Scan for the cell matching the given text and deliver its [X, Y] coordinate at center. 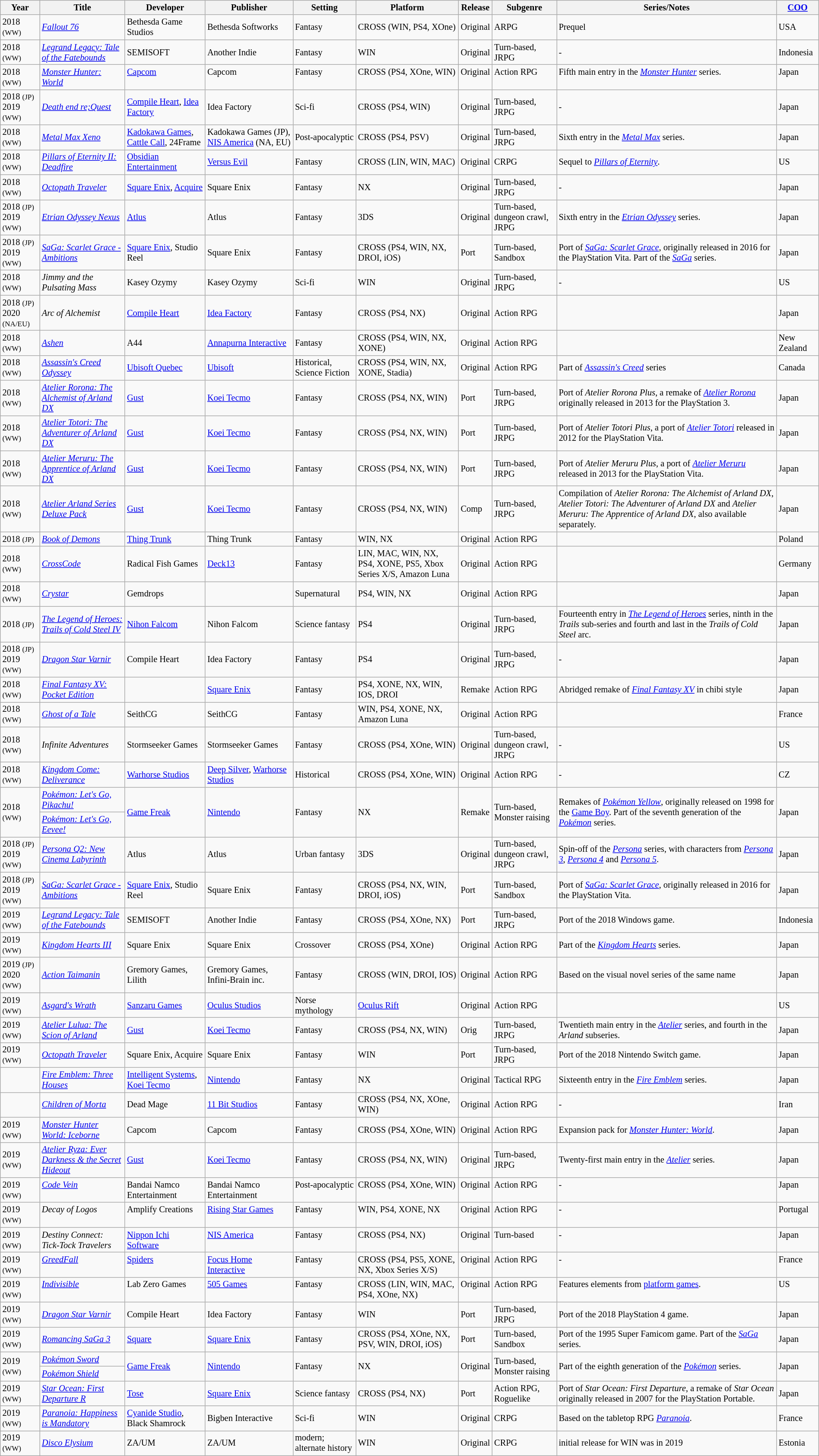
Infinite Adventures [82, 745]
Atelier Lulua: The Scion of Arland [82, 1030]
CROSS (PS4, WIN) [407, 107]
Sequel to Pillars of Eternity. [667, 162]
WIN, NX [407, 539]
Oculus Rift [407, 1005]
Year [20, 7]
Ubisoft Quebec [165, 368]
Kadokawa Games, Cattle Call, 24Frame [165, 137]
Action RPG, Roguelike [524, 1393]
Atelier Totori: The Adventurer of Arland DX [82, 433]
Sixth entry in the Metal Max series. [667, 137]
Arc of Alchemist [82, 313]
Kadokawa Games (JP), NIS America (NA, EU) [249, 137]
Persona Q2: New Cinema Labyrinth [82, 854]
Amplify Creations [165, 1215]
Oculus Studios [249, 1005]
Nippon Ichi Software [165, 1240]
Death end re;Quest [82, 107]
Versus Evil [249, 162]
11 Bit Studios [249, 1105]
Iran [798, 1105]
Sanzaru Games [165, 1005]
Obsidian Entertainment [165, 162]
Kingdom Come: Deliverance [82, 774]
Fire Emblem: Three Houses [82, 1080]
2019 (JP)2020 (WW) [20, 975]
CROSS (PS4, PS5, XONE, NX, Xbox Series X/S) [407, 1265]
Port of the 2018 PlayStation 4 game. [667, 1315]
Part of the eighth generation of the Pokémon series. [667, 1367]
Fallout 76 [82, 27]
Germany [798, 564]
Pillars of Eternity II: Deadfire [82, 162]
Port of Atelier Rorona Plus, a remake of Atelier Rorona originally released in 2013 for the PlayStation 3. [667, 398]
Warhorse Studios [165, 774]
Canada [798, 368]
Intelligent Systems, Koei Tecmo [165, 1080]
PS4, XONE, NX, WIN, IOS, DROI [407, 689]
NIS America [249, 1240]
The Legend of Heroes: Trails of Cold Steel IV [82, 624]
Port of the 1995 Super Famicom game. Part of the SaGa series. [667, 1339]
2018 (JP)2020 (NA/EU) [20, 313]
Subgenre [524, 7]
CROSS (LIN, WIN, MAC, PS4, XOne, NX) [407, 1290]
Annapurna Interactive [249, 343]
Pokémon: Let's Go, Pikachu! [82, 800]
CROSS (PS4, XOne, NX) [407, 920]
Abridged remake of Final Fantasy XV in chibi style [667, 689]
CROSS (PS4, XOne, NX, PSV, WIN, DROI, iOS) [407, 1339]
Ghost of a Tale [82, 714]
Gremory Games, Infini-Brain inc. [249, 975]
Atelier Meruru: The Apprentice of Arland DX [82, 468]
Historical [324, 774]
Expansion pack for Monster Hunter: World. [667, 1130]
CZ [798, 774]
Code Vein [82, 1190]
Twentieth main entry in the Atelier series, and fourth in the Arland subseries. [667, 1030]
Fourteenth entry in The Legend of Heroes series, ninth in the Trails sub-series and fourth and last in the Trails of Cold Steel arc. [667, 624]
Atelier Ryza: Ever Darkness & the Secret Hideout [82, 1160]
Crystar [82, 594]
LIN, MAC, WIN, NX, PS4, XONE, PS5, Xbox Series X/S, Amazon Luna [407, 564]
GreedFall [82, 1265]
Pokémon Sword [82, 1359]
Fifth main entry in the Monster Hunter series. [667, 77]
Prequel [667, 27]
Rising Star Games [249, 1215]
Disco Elysium [82, 1443]
Turn-based [524, 1240]
Port of the 2018 Nintendo Switch game. [667, 1055]
Features elements from platform games. [667, 1290]
Tose [165, 1393]
Tactical RPG [524, 1080]
Platform [407, 7]
WIN, PS4, XONE, NX [407, 1215]
Final Fantasy XV: Pocket Edition [82, 689]
CROSS (WIN, PS4, XOne) [407, 27]
Poland [798, 539]
Port of SaGa: Scarlet Grace, originally released in 2016 for the PlayStation Vita. Part of the SaGa series. [667, 252]
Kingdom Hearts III [82, 945]
Series/Notes [667, 7]
Estonia [798, 1443]
Crossover [324, 945]
Indivisible [82, 1290]
CROSS (PS4, PSV) [407, 137]
CrossCode [82, 564]
Based on the tabletop RPG Paranoia. [667, 1418]
Comp [476, 509]
Supernatural [324, 594]
Sixteenth entry in the Fire Emblem series. [667, 1080]
Book of Demons [82, 539]
ARPG [524, 27]
Historical, Science Fiction [324, 368]
Ashen [82, 343]
Destiny Connect: Tick-Tock Travelers [82, 1240]
Focus Home Interactive [249, 1265]
Compile Heart, Idea Factory [165, 107]
Twenty-first main entry in the Atelier series. [667, 1160]
Pokémon Shield [82, 1374]
New Zealand [798, 343]
Assassin's Creed Odyssey [82, 368]
Gremory Games, Lilith [165, 975]
PS4, WIN, NX [407, 594]
Sixth entry in the Etrian Odyssey series. [667, 217]
Square [165, 1339]
CROSS (PS4, XOne) [407, 945]
Action Taimanin [82, 975]
Portugal [798, 1215]
Norse mythology [324, 1005]
Deck13 [249, 564]
WIN, PS4, XONE, NX, Amazon Luna [407, 714]
Etrian Odyssey Nexus [82, 217]
CROSS (LIN, WIN, MAC) [407, 162]
CROSS (WIN, DROI, IOS) [407, 975]
Atelier Rorona: The Alchemist of Arland DX [82, 398]
Gemdrops [165, 594]
Lab Zero Games [165, 1290]
COO [798, 7]
Based on the visual novel series of the same name [667, 975]
Part of the Kingdom Hearts series. [667, 945]
Remakes of Pokémon Yellow, originally released on 1998 for the Game Boy. Part of the seventh generation of the Pokémon series. [667, 812]
Asgard's Wrath [82, 1005]
CROSS (PS4, WIN, NX, DROI, iOS) [407, 252]
USA [798, 27]
Setting [324, 7]
Cyanide Studio, Black Shamrock [165, 1418]
Port of Atelier Totori Plus, a port of Atelier Totori released in 2012 for the PlayStation Vita. [667, 433]
Developer [165, 7]
initial release for WIN was in 2019 [667, 1443]
Deep Silver, Warhorse Studios [249, 774]
CROSS (PS4, NX, XOne, WIN) [407, 1105]
Bethesda Game Studios [165, 27]
CROSS (PS4, NX, WIN, DROI, iOS) [407, 890]
Part of Assassin's Creed series [667, 368]
Radical Fish Games [165, 564]
Decay of Logos [82, 1215]
Port of Atelier Meruru Plus, a port of Atelier Meruru released in 2013 for the PlayStation Vita. [667, 468]
Romancing SaGa 3 [82, 1339]
CROSS (PS4, WIN, NX, XONE, Stadia) [407, 368]
Port of SaGa: Scarlet Grace, originally released in 2016 for the PlayStation Vita. [667, 890]
modern; alternate history [324, 1443]
Spiders [165, 1265]
Dead Mage [165, 1105]
Bethesda Softworks [249, 27]
Release [476, 7]
Bigben Interactive [249, 1418]
Star Ocean: First Departure R [82, 1393]
CROSS (PS4, WIN, NX, XONE) [407, 343]
Paranoia: Happiness is Mandatory [82, 1418]
Publisher [249, 7]
Jimmy and the Pulsating Mass [82, 283]
Metal Max Xeno [82, 137]
Ubisoft [249, 368]
Children of Morta [82, 1105]
Urban fantasy [324, 854]
Atelier Arland Series Deluxe Pack [82, 509]
Monster Hunter World: Iceborne [82, 1130]
Pokémon: Let's Go, Eevee! [82, 825]
505 Games [249, 1290]
Title [82, 7]
Monster Hunter: World [82, 77]
Port of the 2018 Windows game. [667, 920]
Spin-off of the Persona series, with characters from Persona 3, Persona 4 and Persona 5. [667, 854]
Orig [476, 1030]
A44 [165, 343]
Port of Star Ocean: First Departure, a remake of Star Ocean originally released in 2007 for the PlayStation Portable. [667, 1393]
